Return [X, Y] of the center of cell containing provided text 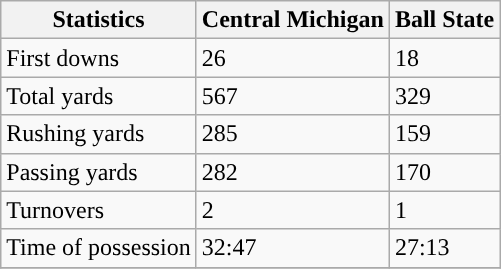
Total yards [99, 96]
18 [444, 58]
Passing yards [99, 172]
Turnovers [99, 210]
32:47 [292, 248]
Ball State [444, 20]
Rushing yards [99, 134]
2 [292, 210]
285 [292, 134]
Time of possession [99, 248]
First downs [99, 58]
567 [292, 96]
282 [292, 172]
26 [292, 58]
Statistics [99, 20]
Central Michigan [292, 20]
27:13 [444, 248]
329 [444, 96]
1 [444, 210]
170 [444, 172]
159 [444, 134]
